For the text-containing cell, return its midpoint in (X, Y) coordinate format. 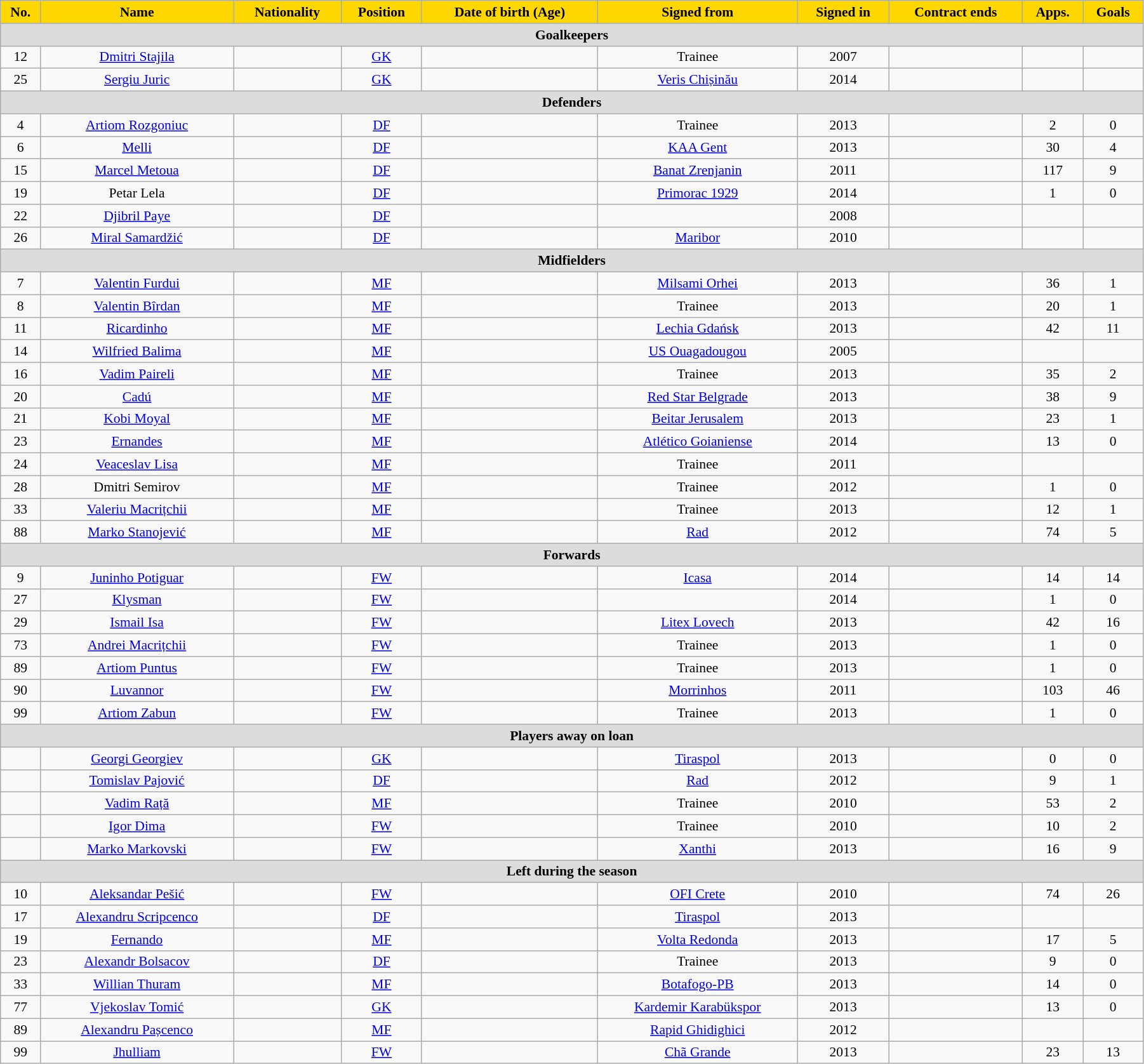
7 (20, 284)
Chã Grande (697, 1053)
Veaceslav Lisa (137, 465)
Ernandes (137, 442)
Primorac 1929 (697, 193)
88 (20, 533)
Forwards (572, 555)
Lechia Gdańsk (697, 329)
Banat Zrenjanin (697, 171)
Miral Samardžić (137, 238)
2005 (843, 352)
Alexandr Bolsacov (137, 962)
8 (20, 306)
Signed in (843, 12)
36 (1053, 284)
Nationality (288, 12)
Ismail Isa (137, 623)
29 (20, 623)
Andrei Macrițchii (137, 646)
90 (20, 691)
Wilfried Balima (137, 352)
Contract ends (955, 12)
Sergiu Juric (137, 80)
Luvannor (137, 691)
Position (382, 12)
24 (20, 465)
15 (20, 171)
77 (20, 1007)
Ricardinho (137, 329)
Alexandru Scripcenco (137, 917)
Igor Dima (137, 827)
Red Star Belgrade (697, 397)
Kardemir Karabükspor (697, 1007)
Defenders (572, 103)
Djibril Paye (137, 216)
Valentin Bîrdan (137, 306)
117 (1053, 171)
Dmitri Stajila (137, 57)
Artiom Zabun (137, 714)
Dmitri Semirov (137, 487)
Valeriu Macrițchii (137, 510)
Petar Lela (137, 193)
Willian Thuram (137, 985)
No. (20, 12)
Artiom Rozgoniuc (137, 125)
Artiom Puntus (137, 668)
Marko Stanojević (137, 533)
Melli (137, 148)
Goalkeepers (572, 35)
Maribor (697, 238)
Date of birth (Age) (509, 12)
Icasa (697, 578)
Kobi Moyal (137, 419)
Midfielders (572, 261)
Juninho Potiguar (137, 578)
OFI Crete (697, 894)
27 (20, 600)
Georgi Georgiev (137, 759)
Tomislav Pajović (137, 781)
Name (137, 12)
Veris Chișinău (697, 80)
Valentin Furdui (137, 284)
Aleksandar Pešić (137, 894)
30 (1053, 148)
Volta Redonda (697, 940)
Morrinhos (697, 691)
28 (20, 487)
Milsami Orhei (697, 284)
46 (1114, 691)
Alexandru Pașcenco (137, 1030)
US Ouagadougou (697, 352)
Marko Markovski (137, 849)
Goals (1114, 12)
6 (20, 148)
Atlético Goianiense (697, 442)
2007 (843, 57)
53 (1053, 804)
Players away on loan (572, 736)
Fernando (137, 940)
Cadú (137, 397)
Rapid Ghidighici (697, 1030)
35 (1053, 374)
25 (20, 80)
22 (20, 216)
Klysman (137, 600)
Litex Lovech (697, 623)
Vadim Rață (137, 804)
38 (1053, 397)
Botafogo-PB (697, 985)
Left during the season (572, 872)
21 (20, 419)
KAA Gent (697, 148)
73 (20, 646)
Vjekoslav Tomić (137, 1007)
Marcel Metoua (137, 171)
Apps. (1053, 12)
Beitar Jerusalem (697, 419)
Vadim Paireli (137, 374)
Xanthi (697, 849)
Jhulliam (137, 1053)
103 (1053, 691)
Signed from (697, 12)
2008 (843, 216)
